Extract the (X, Y) coordinate from the center of the cell holding the provided text.  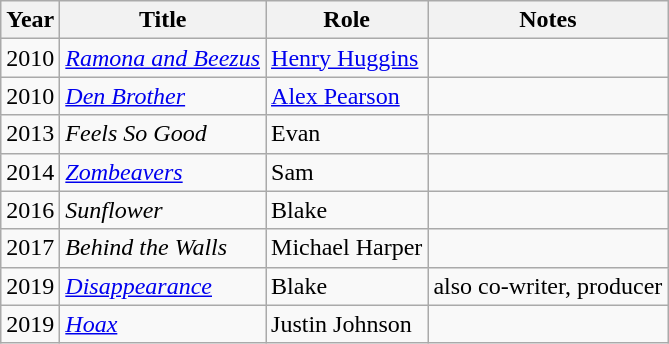
2013 (30, 134)
Title (163, 20)
Sunflower (163, 210)
Hoax (163, 324)
2017 (30, 248)
Role (347, 20)
Notes (548, 20)
Year (30, 20)
Michael Harper (347, 248)
Justin Johnson (347, 324)
also co-writer, producer (548, 286)
Alex Pearson (347, 96)
Disappearance (163, 286)
Evan (347, 134)
2016 (30, 210)
Den Brother (163, 96)
Ramona and Beezus (163, 58)
Sam (347, 172)
Feels So Good (163, 134)
Henry Huggins (347, 58)
Behind the Walls (163, 248)
Zombeavers (163, 172)
2014 (30, 172)
